Pinpoint the cell where the given text exists, returning its (x, y) midpoint coordinate. 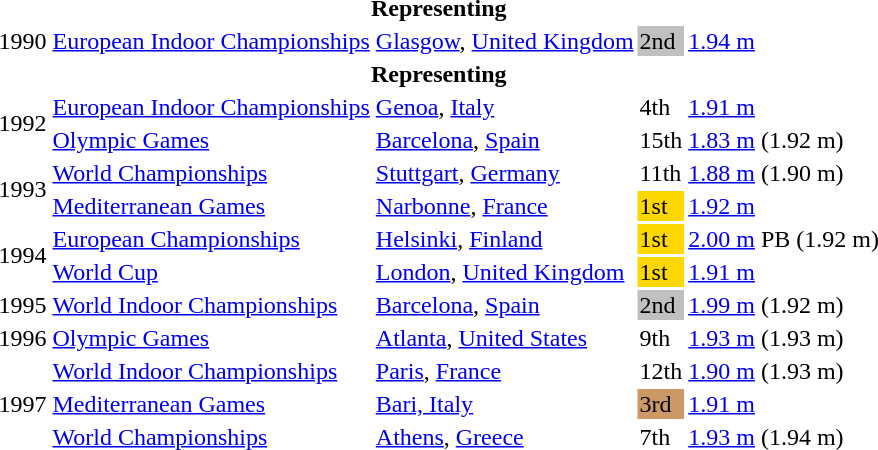
Glasgow, United Kingdom (504, 41)
Paris, France (504, 371)
Helsinki, Finland (504, 239)
4th (661, 107)
15th (661, 140)
London, United Kingdom (504, 272)
12th (661, 371)
Narbonne, France (504, 206)
3rd (661, 404)
European Championships (211, 239)
Stuttgart, Germany (504, 173)
World Cup (211, 272)
11th (661, 173)
Atlanta, United States (504, 338)
Genoa, Italy (504, 107)
9th (661, 338)
Bari, Italy (504, 404)
World Championships (211, 173)
